Output the (x, y) coordinate of the center of the cell containing the given text.  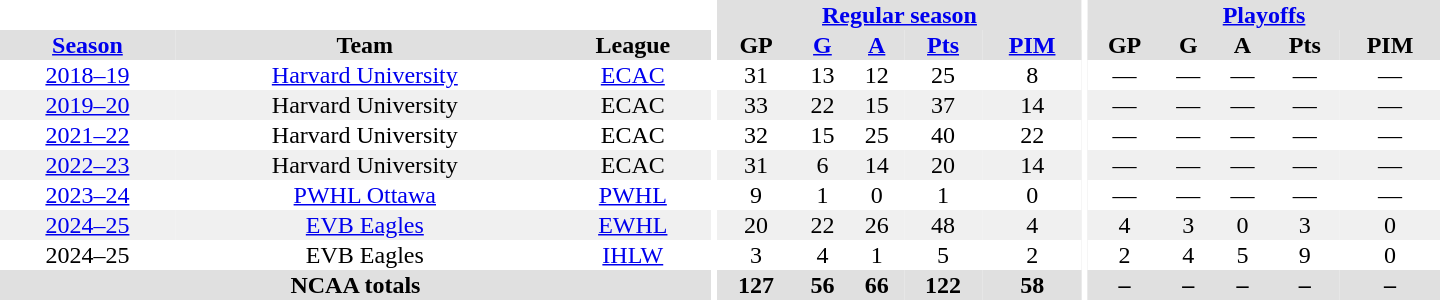
2019–20 (88, 105)
32 (756, 135)
122 (943, 285)
NCAA totals (356, 285)
26 (877, 225)
33 (756, 105)
IHLW (633, 255)
127 (756, 285)
PWHL Ottawa (365, 195)
8 (1032, 75)
EWHL (633, 225)
12 (877, 75)
Playoffs (1264, 15)
Team (365, 45)
2022–23 (88, 165)
58 (1032, 285)
2021–22 (88, 135)
2023–24 (88, 195)
56 (822, 285)
Season (88, 45)
Regular season (900, 15)
13 (822, 75)
PWHL (633, 195)
2018–19 (88, 75)
66 (877, 285)
40 (943, 135)
37 (943, 105)
48 (943, 225)
League (633, 45)
6 (822, 165)
